Output the [X, Y] coordinate of the center of the cell containing the given text.  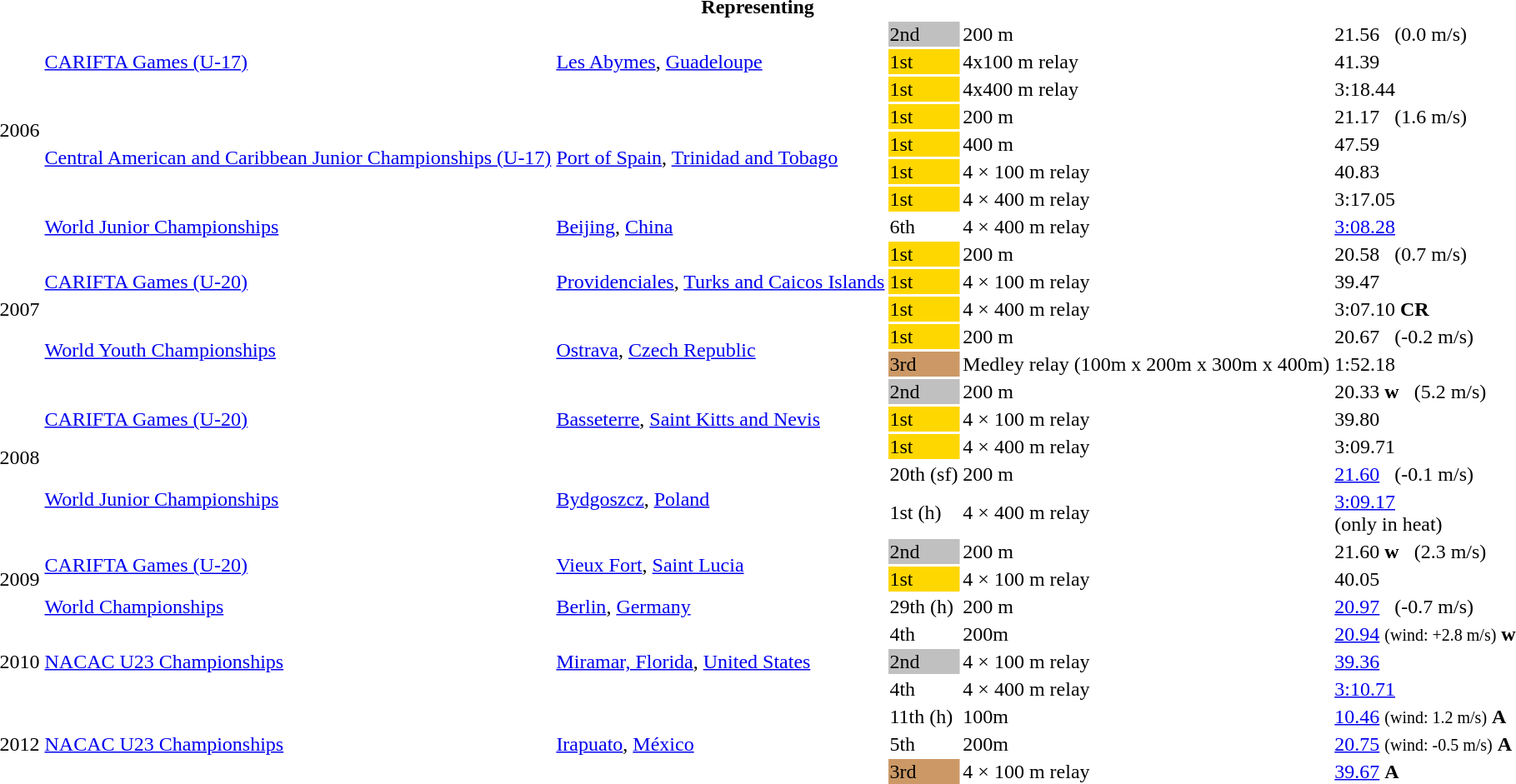
Medley relay (100m x 200m x 300m x 400m) [1147, 364]
11th (h) [923, 717]
Miramar, Florida, United States [720, 662]
Port of Spain, Trinidad and Tobago [720, 158]
Irapuato, México [720, 744]
400 m [1147, 144]
Ostrava, Czech Republic [720, 350]
1st (h) [923, 513]
20th (sf) [923, 474]
Berlin, Germany [720, 607]
Bydgoszcz, Poland [720, 499]
100m [1147, 717]
Providenciales, Turks and Caicos Islands [720, 282]
4x400 m relay [1147, 89]
World Championships [298, 607]
Beijing, China [720, 227]
CARIFTA Games (U-17) [298, 62]
Central American and Caribbean Junior Championships (U-17) [298, 158]
6th [923, 227]
Vieux Fort, Saint Lucia [720, 565]
29th (h) [923, 607]
Basseterre, Saint Kitts and Nevis [720, 419]
Les Abymes, Guadeloupe [720, 62]
5th [923, 744]
World Youth Championships [298, 350]
4x100 m relay [1147, 62]
